Output the [X, Y] coordinate of the center of the cell containing the given text.  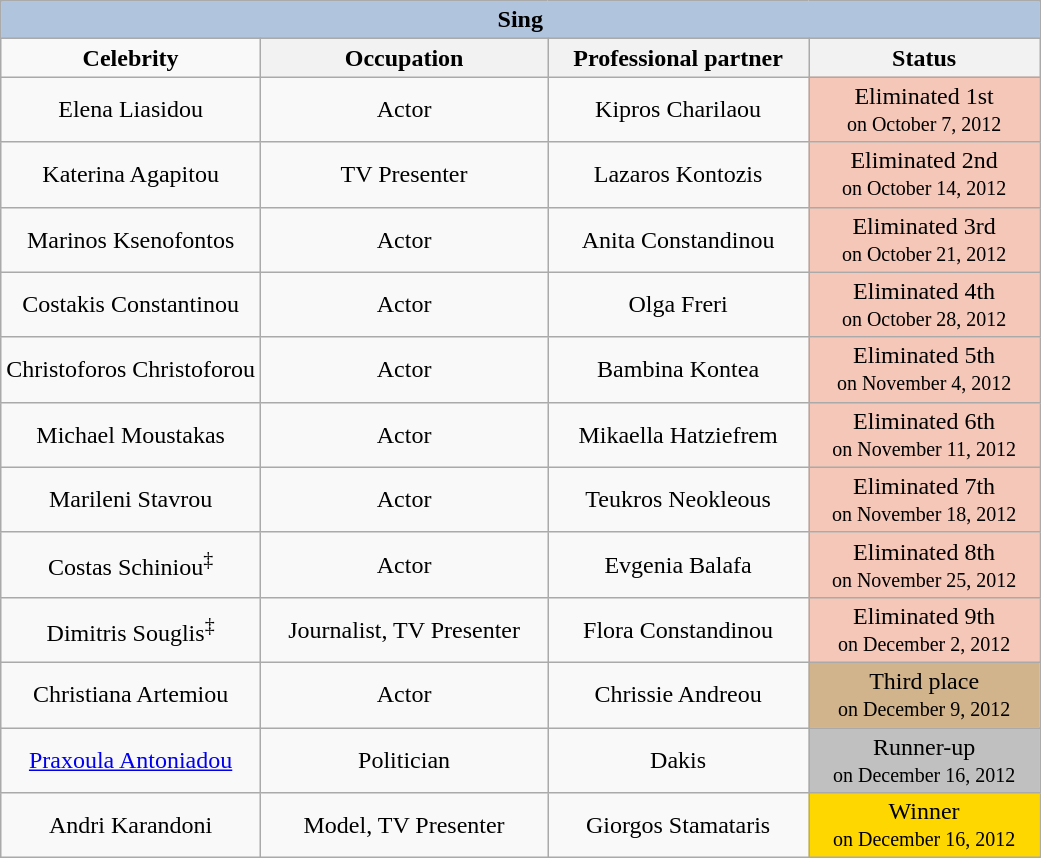
Praxoula Antoniadou [131, 760]
TV Presenter [404, 174]
Winneron December 16, 2012 [924, 826]
Katerina Agapitou [131, 174]
Model, TV Presenter [404, 826]
Flora Constandinou [678, 630]
Eliminated 4thon October 28, 2012 [924, 304]
Elena Liasidou [131, 110]
Eliminated 9thon December 2, 2012 [924, 630]
Marileni Stavrou [131, 500]
Sing [520, 20]
Olga Freri [678, 304]
Giorgos Stamataris [678, 826]
Bambina Kontea [678, 370]
Eliminated 2ndon October 14, 2012 [924, 174]
Eliminated 8thon November 25, 2012 [924, 564]
Status [924, 58]
Marinos Ksenofontos [131, 240]
Dakis [678, 760]
Michael Moustakas [131, 434]
Eliminated 5thon November 4, 2012 [924, 370]
Celebrity [131, 58]
Journalist, TV Presenter [404, 630]
Teukros Neokleous [678, 500]
Evgenia Balafa [678, 564]
Runner-upon December 16, 2012 [924, 760]
Costas Schiniou‡ [131, 564]
Lazaros Kontozis [678, 174]
Dimitris Souglis‡ [131, 630]
Eliminated 1ston October 7, 2012 [924, 110]
Anita Constandinou [678, 240]
Andri Karandoni [131, 826]
Christoforos Christoforou [131, 370]
Eliminated 3rdon October 21, 2012 [924, 240]
Mikaella Hatziefrem [678, 434]
Kipros Charilaou [678, 110]
Occupation [404, 58]
Christiana Artemiou [131, 694]
Eliminated 6thon November 11, 2012 [924, 434]
Eliminated 7thon November 18, 2012 [924, 500]
Costakis Constantinou [131, 304]
Professional partner [678, 58]
Third placeon December 9, 2012 [924, 694]
Politician [404, 760]
Chrissie Andreou [678, 694]
